Locate the cell with the specified text and output its (x, y) center coordinate. 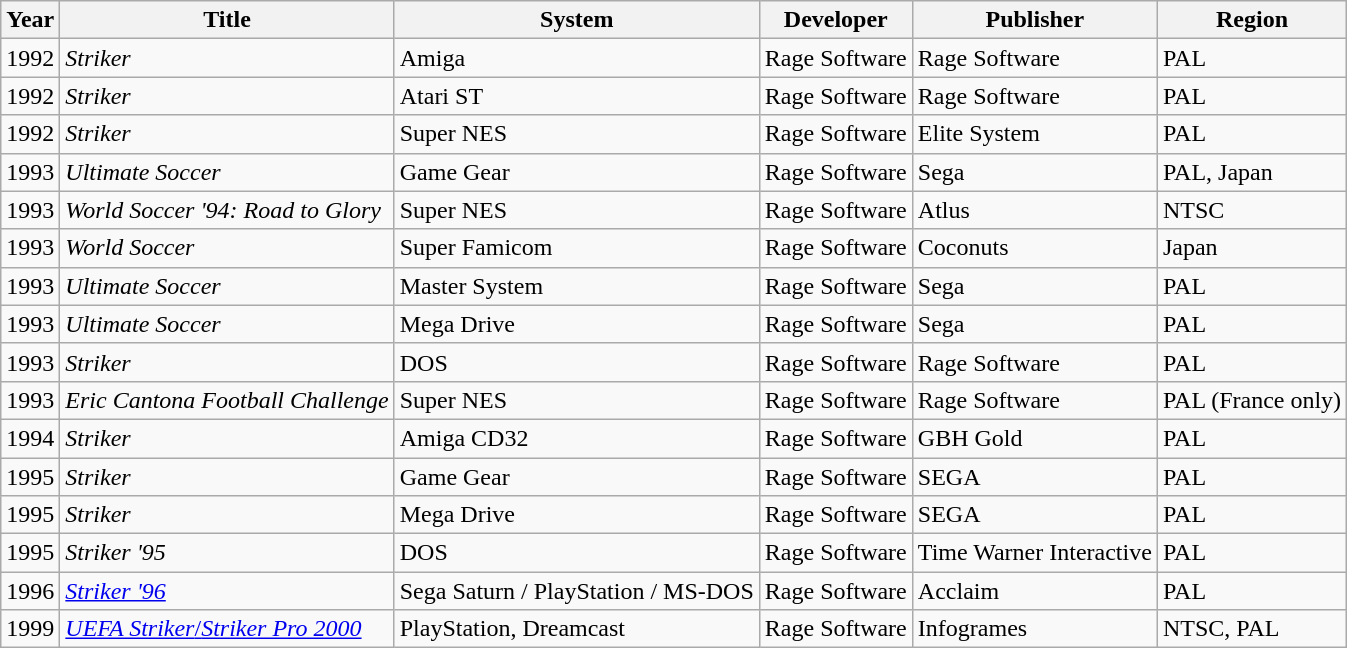
Atari ST (576, 96)
PAL, Japan (1252, 172)
Infogrames (1034, 629)
1996 (30, 591)
Master System (576, 286)
Striker '95 (227, 553)
Region (1252, 20)
Year (30, 20)
Elite System (1034, 134)
Super Famicom (576, 248)
UEFA Striker/Striker Pro 2000 (227, 629)
World Soccer '94: Road to Glory (227, 210)
Acclaim (1034, 591)
1999 (30, 629)
NTSC (1252, 210)
PAL (France only) (1252, 400)
Time Warner Interactive (1034, 553)
Sega Saturn / PlayStation / MS-DOS (576, 591)
Coconuts (1034, 248)
Atlus (1034, 210)
Striker '96 (227, 591)
NTSC, PAL (1252, 629)
PlayStation, Dreamcast (576, 629)
Eric Cantona Football Challenge (227, 400)
World Soccer (227, 248)
Publisher (1034, 20)
Title (227, 20)
Amiga CD32 (576, 438)
Developer (836, 20)
Amiga (576, 58)
1994 (30, 438)
Japan (1252, 248)
System (576, 20)
GBH Gold (1034, 438)
